Provide the (X, Y) coordinate of the cell's center where the given text is located.  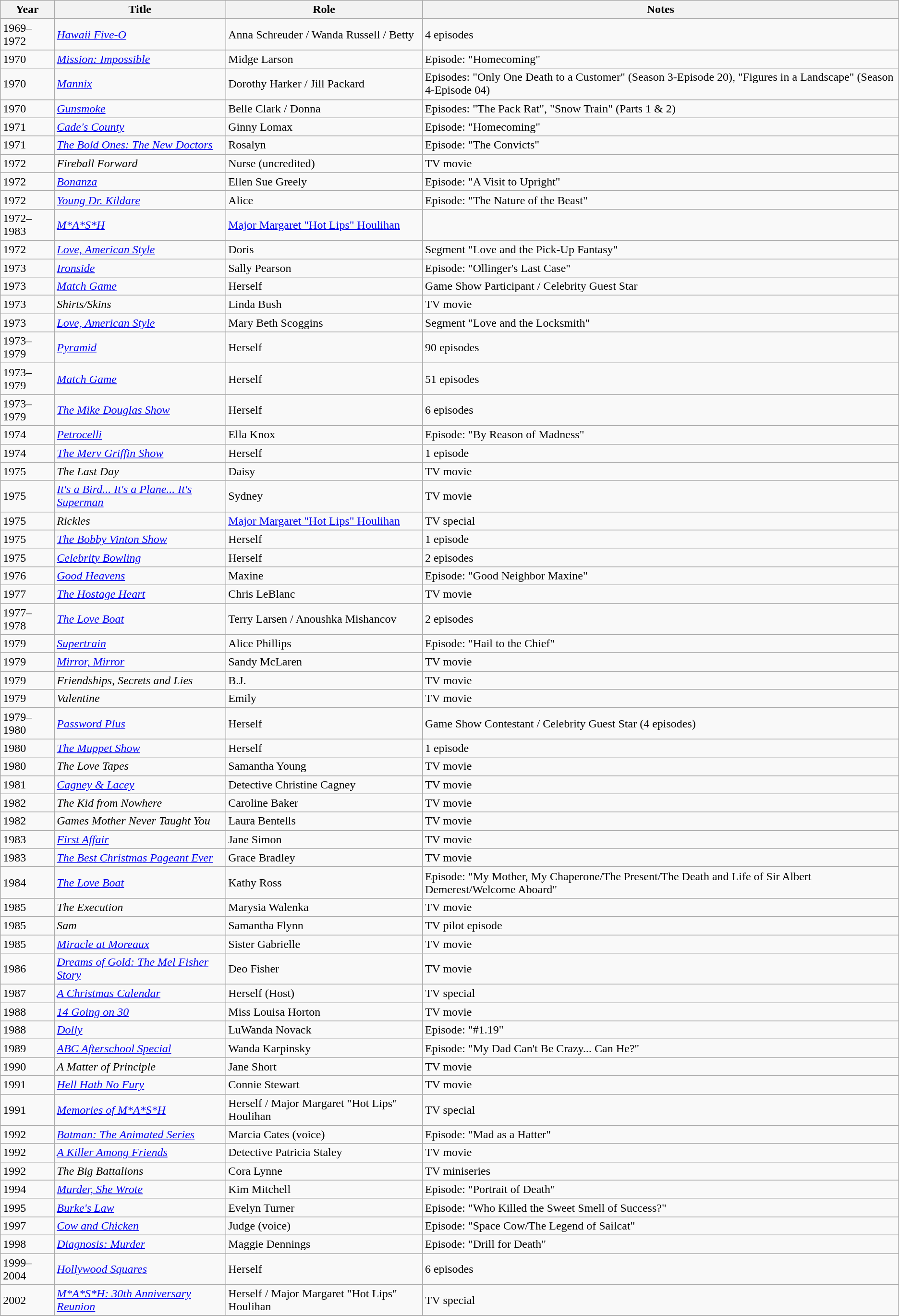
Marcia Cates (voice) (324, 1134)
Gunsmoke (140, 109)
Celebrity Bowling (140, 557)
1977–1978 (27, 619)
Emily (324, 699)
Kim Mitchell (324, 1189)
Sydney (324, 496)
Sally Pearson (324, 268)
A Matter of Principle (140, 1067)
Mannix (140, 84)
The Love Tapes (140, 766)
Marysia Walenka (324, 907)
1981 (27, 785)
Year (27, 10)
The Bobby Vinton Show (140, 539)
1972–1983 (27, 225)
Nurse (uncredited) (324, 163)
Kathy Ross (324, 882)
Episode: "Good Neighbor Maxine" (660, 576)
The Execution (140, 907)
Batman: The Animated Series (140, 1134)
Games Mother Never Taught You (140, 821)
M*A*S*H (140, 225)
Grace Bradley (324, 858)
Doris (324, 249)
Episode: "The Convicts" (660, 145)
Episode: "By Reason of Madness" (660, 435)
Memories of M*A*S*H (140, 1110)
Episode: "#1.19" (660, 1030)
A Christmas Calendar (140, 994)
TV miniseries (660, 1171)
Episode: "Space Cow/The Legend of Sailcat" (660, 1226)
M*A*S*H: 30th Anniversary Reunion (140, 1300)
1995 (27, 1207)
Young Dr. Kildare (140, 200)
Segment "Love and the Pick-Up Fantasy" (660, 249)
1976 (27, 576)
Maxine (324, 576)
Maggie Dennings (324, 1244)
Terry Larsen / Anoushka Mishancov (324, 619)
Valentine (140, 699)
Jane Simon (324, 839)
Friendships, Secrets and Lies (140, 680)
Title (140, 10)
Episode: "A Visit to Upright" (660, 182)
Episode: "Drill for Death" (660, 1244)
Episodes: "Only One Death to a Customer" (Season 3-Episode 20), "Figures in a Landscape" (Season 4-Episode 04) (660, 84)
Anna Schreuder / Wanda Russell / Betty (324, 35)
ABC Afterschool Special (140, 1048)
Game Show Participant / Celebrity Guest Star (660, 286)
2002 (27, 1300)
The Bold Ones: The New Doctors (140, 145)
Cagney & Lacey (140, 785)
First Affair (140, 839)
Episode: "My Mother, My Chaperone/The Present/The Death and Life of Sir Albert Demerest/Welcome Aboard" (660, 882)
The Hostage Heart (140, 594)
Cade's County (140, 127)
1998 (27, 1244)
Game Show Contestant / Celebrity Guest Star (4 episodes) (660, 724)
Jane Short (324, 1067)
Judge (voice) (324, 1226)
Burke's Law (140, 1207)
It's a Bird... It's a Plane... It's Superman (140, 496)
1990 (27, 1067)
Hell Hath No Fury (140, 1085)
1979–1980 (27, 724)
Miss Louisa Horton (324, 1012)
14 Going on 30 (140, 1012)
Dorothy Harker / Jill Packard (324, 84)
Evelyn Turner (324, 1207)
Sandy McLaren (324, 662)
Episode: "My Dad Can't Be Crazy... Can He?" (660, 1048)
Role (324, 10)
Sam (140, 925)
Episode: "Mad as a Hatter" (660, 1134)
Herself (Host) (324, 994)
Cora Lynne (324, 1171)
1997 (27, 1226)
Miracle at Moreaux (140, 944)
Episode: "Who Killed the Sweet Smell of Success?" (660, 1207)
Dreams of Gold: The Mel Fisher Story (140, 969)
Shirts/Skins (140, 305)
90 episodes (660, 348)
The Kid from Nowhere (140, 803)
Episode: "Portrait of Death" (660, 1189)
The Big Battalions (140, 1171)
The Mike Douglas Show (140, 410)
The Best Christmas Pageant Ever (140, 858)
Petrocelli (140, 435)
Sister Gabrielle (324, 944)
Fireball Forward (140, 163)
Ella Knox (324, 435)
4 episodes (660, 35)
Midge Larson (324, 59)
Supertrain (140, 644)
Deo Fisher (324, 969)
Detective Christine Cagney (324, 785)
B.J. (324, 680)
Mary Beth Scoggins (324, 323)
1987 (27, 994)
Mission: Impossible (140, 59)
Murder, She Wrote (140, 1189)
Segment "Love and the Locksmith" (660, 323)
Notes (660, 10)
The Merv Griffin Show (140, 453)
Bonanza (140, 182)
Episode: "The Nature of the Beast" (660, 200)
1977 (27, 594)
Detective Patricia Staley (324, 1153)
1969–1972 (27, 35)
Alice Phillips (324, 644)
Connie Stewart (324, 1085)
1984 (27, 882)
Linda Bush (324, 305)
Rosalyn (324, 145)
Rickles (140, 521)
Episode: "Hail to the Chief" (660, 644)
The Last Day (140, 471)
Ellen Sue Greely (324, 182)
1989 (27, 1048)
1999–2004 (27, 1268)
Belle Clark / Donna (324, 109)
Hollywood Squares (140, 1268)
Dolly (140, 1030)
Pyramid (140, 348)
Hawaii Five-O (140, 35)
Caroline Baker (324, 803)
A Killer Among Friends (140, 1153)
1986 (27, 969)
51 episodes (660, 379)
Ironside (140, 268)
Chris LeBlanc (324, 594)
Samantha Flynn (324, 925)
1994 (27, 1189)
Ginny Lomax (324, 127)
Diagnosis: Murder (140, 1244)
Episodes: "The Pack Rat", "Snow Train" (Parts 1 & 2) (660, 109)
Mirror, Mirror (140, 662)
Episode: "Ollinger's Last Case" (660, 268)
Wanda Karpinsky (324, 1048)
Good Heavens (140, 576)
TV pilot episode (660, 925)
Samantha Young (324, 766)
Laura Bentells (324, 821)
LuWanda Novack (324, 1030)
Daisy (324, 471)
Password Plus (140, 724)
Cow and Chicken (140, 1226)
The Muppet Show (140, 748)
Alice (324, 200)
